Find where the given text appears and provide that cell's center as (X, Y) coordinate. 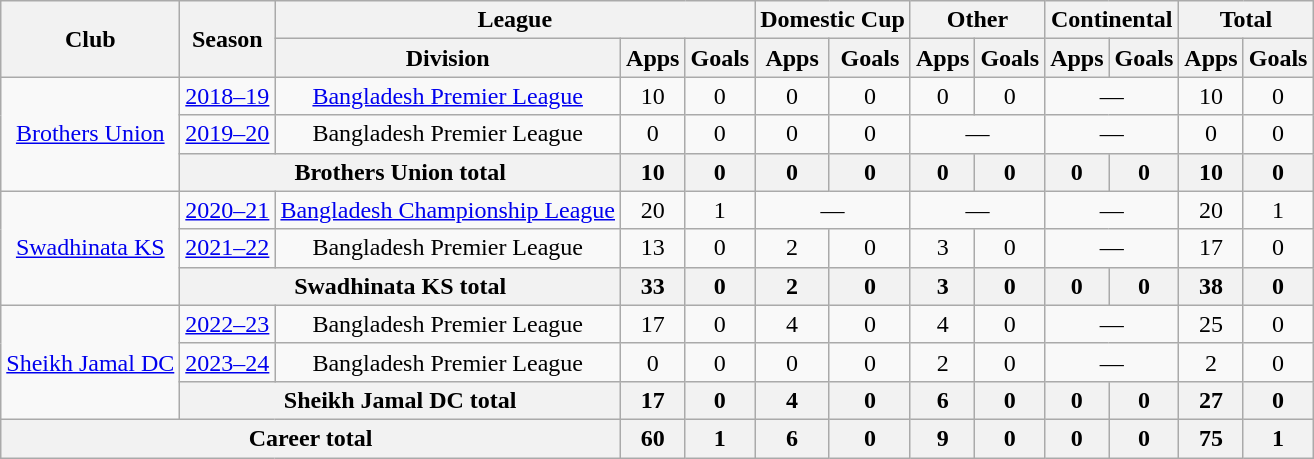
League (515, 20)
Brothers Union (90, 134)
Domestic Cup (833, 20)
Continental (1112, 20)
33 (653, 286)
Total (1246, 20)
2020–21 (228, 210)
38 (1211, 286)
Division (448, 58)
Club (90, 39)
2023–24 (228, 362)
25 (1211, 324)
Sheikh Jamal DC (90, 362)
2022–23 (228, 324)
Career total (311, 438)
2019–20 (228, 134)
27 (1211, 400)
75 (1211, 438)
Sheikh Jamal DC total (400, 400)
Bangladesh Championship League (448, 210)
60 (653, 438)
2018–19 (228, 96)
Brothers Union total (400, 172)
Season (228, 39)
13 (653, 248)
Swadhinata KS (90, 248)
9 (942, 438)
Other (977, 20)
Swadhinata KS total (400, 286)
2021–22 (228, 248)
